Scan for the cell matching the given text and deliver its (x, y) coordinate at center. 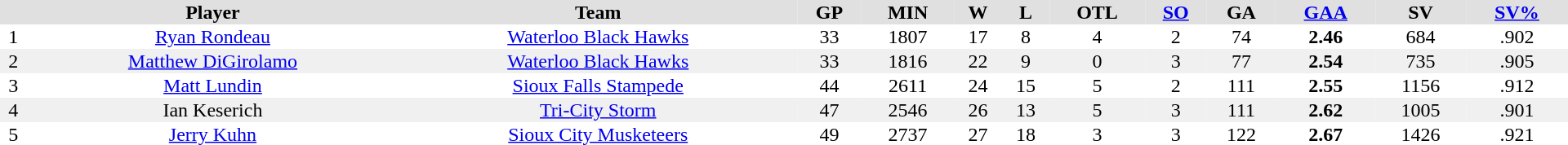
1005 (1421, 110)
.912 (1517, 86)
8 (1026, 37)
Ian Keserich (213, 110)
1156 (1421, 86)
15 (1026, 86)
1 (13, 37)
OTL (1097, 12)
13 (1026, 110)
26 (978, 110)
47 (830, 110)
22 (978, 61)
24 (978, 86)
Player (213, 12)
2546 (908, 110)
44 (830, 86)
2.55 (1325, 86)
74 (1241, 37)
.902 (1517, 37)
GA (1241, 12)
1807 (908, 37)
Sioux Falls Stampede (598, 86)
.901 (1517, 110)
2611 (908, 86)
Team (598, 12)
SV (1421, 12)
9 (1026, 61)
Tri-City Storm (598, 110)
.905 (1517, 61)
GAA (1325, 12)
77 (1241, 61)
GP (830, 12)
W (978, 12)
L (1026, 12)
Matthew DiGirolamo (213, 61)
Ryan Rondeau (213, 37)
SO (1176, 12)
2.62 (1325, 110)
0 (1097, 61)
Matt Lundin (213, 86)
2.54 (1325, 61)
SV% (1517, 12)
684 (1421, 37)
1816 (908, 61)
2.46 (1325, 37)
17 (978, 37)
735 (1421, 61)
MIN (908, 12)
